From the cell containing the given text, extract its center point as (X, Y) coordinate. 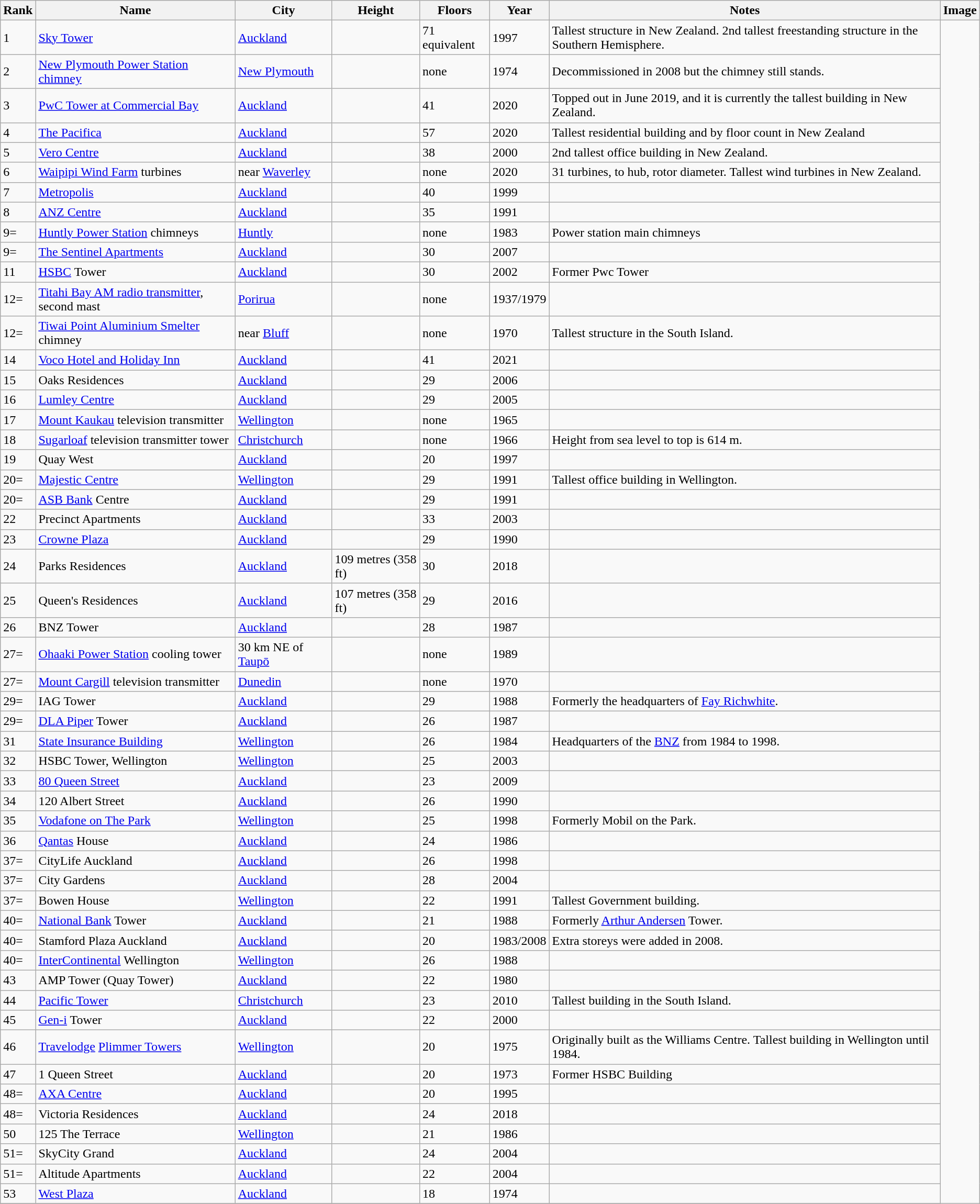
43 (18, 980)
AMP Tower (Quay Tower) (135, 980)
Formerly Arthur Andersen Tower. (744, 920)
2009 (519, 781)
Titahi Bay AM radio transmitter, second mast (135, 298)
CityLife Auckland (135, 861)
Tallest Government building. (744, 900)
Topped out in June 2019, and it is currently the tallest building in New Zealand. (744, 106)
16 (18, 400)
Name (135, 10)
1999 (519, 192)
1983 (519, 232)
BNZ Tower (135, 627)
Pacific Tower (135, 1000)
1965 (519, 420)
SkyCity Grand (135, 1154)
80 Queen Street (135, 781)
1995 (519, 1094)
Tallest office building in Wellington. (744, 480)
Queen's Residences (135, 600)
Notes (744, 10)
15 (18, 380)
50 (18, 1134)
National Bank Tower (135, 920)
PwC Tower at Commercial Bay (135, 106)
53 (18, 1194)
Qantas House (135, 841)
31 (18, 741)
1989 (519, 654)
Stamford Plaza Auckland (135, 940)
Tallest residential building and by floor count in New Zealand (744, 132)
Tiwai Point Aluminium Smelter chimney (135, 333)
34 (18, 801)
Huntly (284, 232)
45 (18, 1020)
Floors (455, 10)
125 The Terrace (135, 1134)
8 (18, 212)
71 equivalent (455, 38)
2016 (519, 600)
City (284, 10)
11 (18, 272)
30 km NE of Taupō (284, 654)
2nd tallest office building in New Zealand. (744, 152)
Majestic Centre (135, 480)
Height from sea level to top is 614 m. (744, 440)
Year (519, 10)
New Plymouth Power Station chimney (135, 71)
Victoria Residences (135, 1114)
36 (18, 841)
Mount Kaukau television transmitter (135, 420)
Formerly the headquarters of Fay Richwhite. (744, 701)
Originally built as the Williams Centre. Tallest building in Wellington until 1984. (744, 1047)
2 (18, 71)
New Plymouth (284, 71)
Parks Residences (135, 566)
ANZ Centre (135, 212)
The Pacifica (135, 132)
City Gardens (135, 880)
1973 (519, 1074)
Former Pwc Tower (744, 272)
109 metres (358ft) (376, 566)
47 (18, 1074)
1975 (519, 1047)
AXA Centre (135, 1094)
31 turbines, to hub, rotor diameter. Tallest wind turbines in New Zealand. (744, 172)
Sky Tower (135, 38)
46 (18, 1047)
4 (18, 132)
Tallest building in the South Island. (744, 1000)
Huntly Power Station chimneys (135, 232)
Formerly Mobil on the Park. (744, 821)
HSBC Tower, Wellington (135, 761)
32 (18, 761)
Oaks Residences (135, 380)
2002 (519, 272)
38 (455, 152)
Voco Hotel and Holiday Inn (135, 360)
Decommissioned in 2008 but the chimney still stands. (744, 71)
40 (455, 192)
1983/2008 (519, 940)
1984 (519, 741)
2006 (519, 380)
The Sentinel Apartments (135, 252)
IAG Tower (135, 701)
Gen-i Tower (135, 1020)
17 (18, 420)
near Bluff (284, 333)
Extra storeys were added in 2008. (744, 940)
Height (376, 10)
Rank (18, 10)
Travelodge Plimmer Towers (135, 1047)
Image (960, 10)
Quay West (135, 460)
44 (18, 1000)
Vero Centre (135, 152)
InterContinental Wellington (135, 960)
1 Queen Street (135, 1074)
Crowne Plaza (135, 539)
Precinct Apartments (135, 519)
Vodafone on The Park (135, 821)
HSBC Tower (135, 272)
Headquarters of the BNZ from 1984 to 1998. (744, 741)
Ohaaki Power Station cooling tower (135, 654)
Tallest structure in New Zealand. 2nd tallest freestanding structure in the Southern Hemisphere. (744, 38)
Dunedin (284, 681)
1980 (519, 980)
5 (18, 152)
Lumley Centre (135, 400)
3 (18, 106)
107 metres (358 ft) (376, 600)
19 (18, 460)
1 (18, 38)
57 (455, 132)
Waipipi Wind Farm turbines (135, 172)
7 (18, 192)
Sugarloaf television transmitter tower (135, 440)
2007 (519, 252)
State Insurance Building (135, 741)
2005 (519, 400)
Altitude Apartments (135, 1174)
ASB Bank Centre (135, 499)
Bowen House (135, 900)
Power station main chimneys (744, 232)
2010 (519, 1000)
West Plaza (135, 1194)
DLA Piper Tower (135, 721)
6 (18, 172)
14 (18, 360)
Tallest structure in the South Island. (744, 333)
Porirua (284, 298)
Metropolis (135, 192)
Former HSBC Building (744, 1074)
Mount Cargill television transmitter (135, 681)
1937/1979 (519, 298)
2021 (519, 360)
1966 (519, 440)
120 Albert Street (135, 801)
near Waverley (284, 172)
